Detect which cell encompasses the target text, then output its [X, Y] center coordinate. 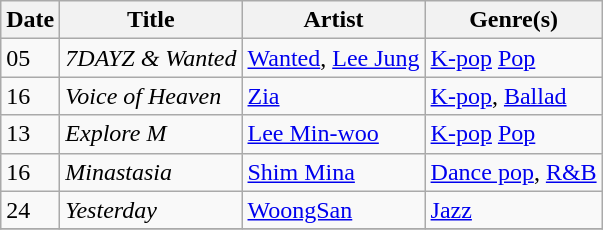
Minastasia [151, 172]
Yesterday [151, 210]
Jazz [514, 210]
K-pop, Ballad [514, 96]
Genre(s) [514, 20]
Wanted, Lee Jung [334, 58]
Shim Mina [334, 172]
WoongSan [334, 210]
24 [30, 210]
Artist [334, 20]
7DAYZ & Wanted [151, 58]
Dance pop, R&B [514, 172]
Explore M [151, 134]
Date [30, 20]
Voice of Heaven [151, 96]
Lee Min-woo [334, 134]
Title [151, 20]
Zia [334, 96]
05 [30, 58]
13 [30, 134]
